Return [x, y] of the center of cell containing provided text 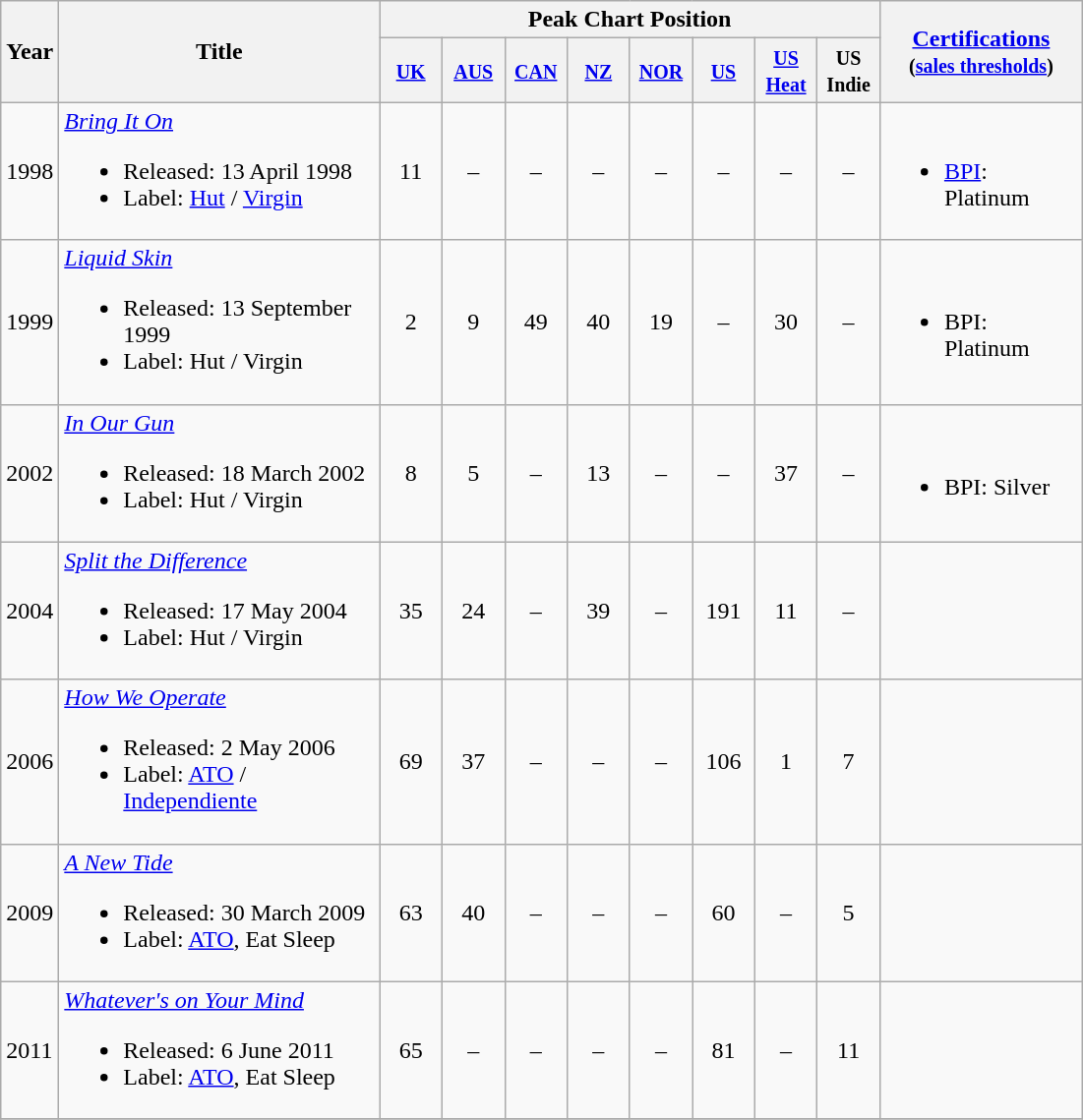
2002 [30, 473]
Split the DifferenceReleased: 17 May 2004Label: Hut / Virgin [219, 611]
CAN [536, 71]
49 [536, 323]
Peak Chart Position [630, 20]
UK [411, 71]
NZ [599, 71]
How We OperateReleased: 2 May 2006Label: ATO / Independiente [219, 761]
106 [724, 761]
2 [411, 323]
2006 [30, 761]
Certifications(sales thresholds) [981, 51]
81 [724, 1050]
US Heat [786, 71]
13 [599, 473]
7 [849, 761]
NOR [661, 71]
69 [411, 761]
Title [219, 51]
Liquid SkinReleased: 13 September 1999Label: Hut / Virgin [219, 323]
8 [411, 473]
Year [30, 51]
1 [786, 761]
A New TideReleased: 30 March 2009Label: ATO, Eat Sleep [219, 913]
19 [661, 323]
US Indie [849, 71]
AUS [473, 71]
Bring It OnReleased: 13 April 1998Label: Hut / Virgin [219, 171]
39 [599, 611]
24 [473, 611]
BPI: Silver [981, 473]
In Our GunReleased: 18 March 2002Label: Hut / Virgin [219, 473]
191 [724, 611]
35 [411, 611]
Whatever's on Your MindReleased: 6 June 2011Label: ATO, Eat Sleep [219, 1050]
30 [786, 323]
2004 [30, 611]
1999 [30, 323]
9 [473, 323]
US [724, 71]
2009 [30, 913]
63 [411, 913]
60 [724, 913]
2011 [30, 1050]
65 [411, 1050]
1998 [30, 171]
